Identify which cell holds the provided text, then report its [X, Y] central coordinate. 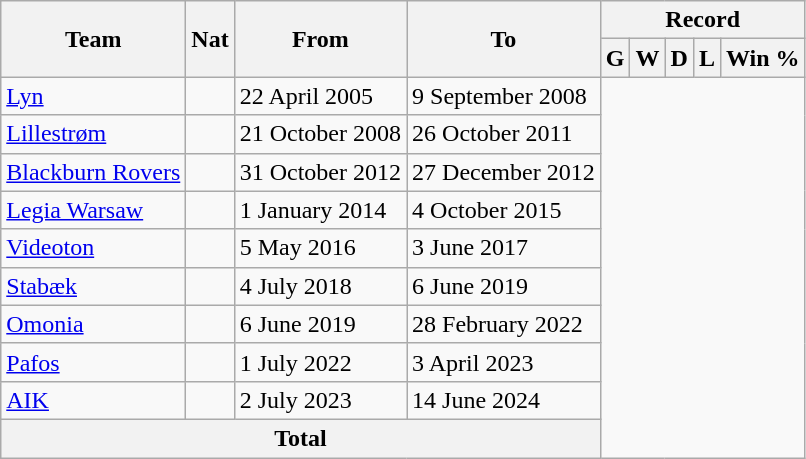
Omonia [94, 324]
D [679, 58]
Total [300, 438]
To [504, 39]
Stabæk [94, 286]
4 July 2018 [320, 286]
1 January 2014 [320, 210]
W [648, 58]
G [615, 58]
3 June 2017 [504, 248]
1 July 2022 [320, 362]
Legia Warsaw [94, 210]
Team [94, 39]
2 July 2023 [320, 400]
3 April 2023 [504, 362]
31 October 2012 [320, 172]
AIK [94, 400]
22 April 2005 [320, 96]
Pafos [94, 362]
From [320, 39]
Lillestrøm [94, 134]
14 June 2024 [504, 400]
28 February 2022 [504, 324]
9 September 2008 [504, 96]
4 October 2015 [504, 210]
21 October 2008 [320, 134]
Win % [762, 58]
26 October 2011 [504, 134]
27 December 2012 [504, 172]
Nat [210, 39]
Record [702, 20]
Videoton [94, 248]
Blackburn Rovers [94, 172]
L [706, 58]
Lyn [94, 96]
5 May 2016 [320, 248]
